For the text-containing cell, return its midpoint in (x, y) coordinate format. 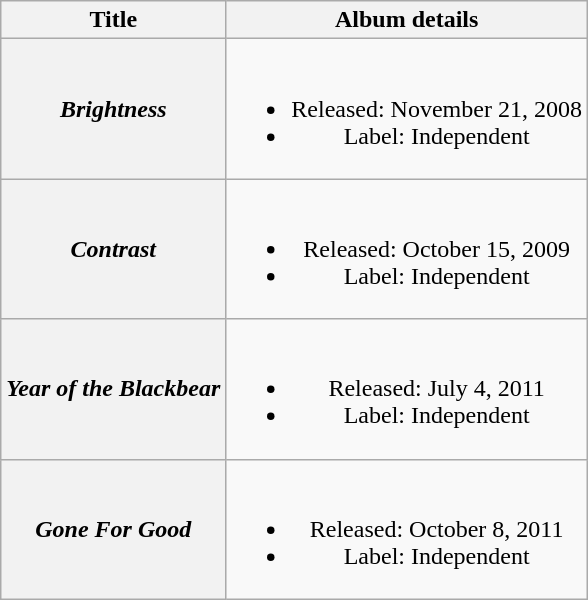
Gone For Good (114, 529)
Contrast (114, 249)
Title (114, 20)
Released: November 21, 2008Label: Independent (407, 109)
Released: July 4, 2011Label: Independent (407, 389)
Released: October 8, 2011Label: Independent (407, 529)
Year of the Blackbear (114, 389)
Released: October 15, 2009Label: Independent (407, 249)
Album details (407, 20)
Brightness (114, 109)
